Search for the cell housing the specified text and yield its (x, y) center coordinate. 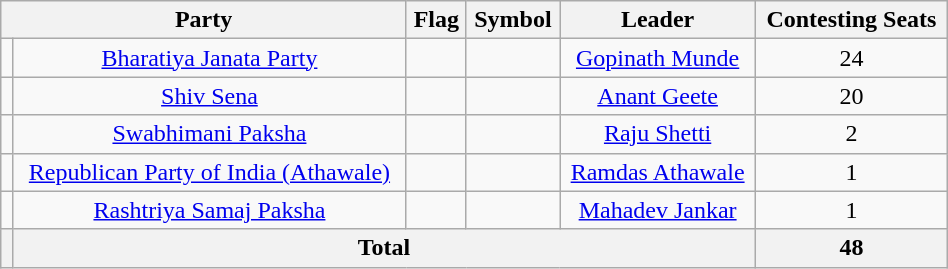
Party (204, 20)
Flag (436, 20)
2 (852, 134)
20 (852, 96)
Leader (658, 20)
Mahadev Jankar (658, 210)
Gopinath Munde (658, 58)
Swabhimani Paksha (209, 134)
Symbol (513, 20)
Contesting Seats (852, 20)
Total (384, 248)
Bharatiya Janata Party (209, 58)
Shiv Sena (209, 96)
Raju Shetti (658, 134)
Ramdas Athawale (658, 172)
48 (852, 248)
Rashtriya Samaj Paksha (209, 210)
Republican Party of India (Athawale) (209, 172)
24 (852, 58)
Anant Geete (658, 96)
